Determine the (x, y) coordinate at the center of the cell enclosing the given text.  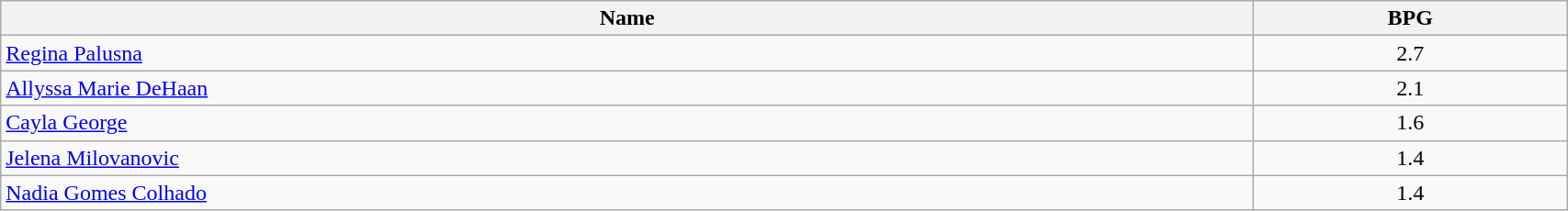
Name (627, 18)
Cayla George (627, 123)
Allyssa Marie DeHaan (627, 88)
Regina Palusna (627, 53)
Jelena Milovanovic (627, 158)
1.6 (1411, 123)
2.1 (1411, 88)
Nadia Gomes Colhado (627, 193)
2.7 (1411, 53)
BPG (1411, 18)
